From the cell containing the given text, extract its center point as [X, Y] coordinate. 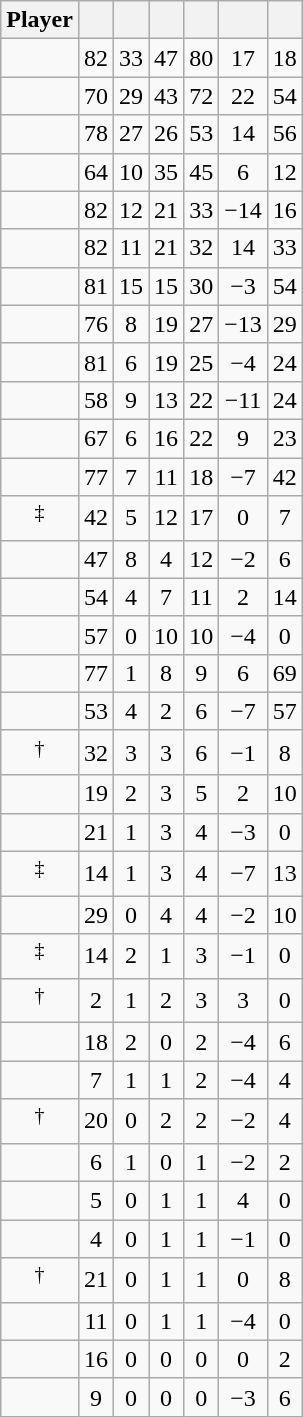
70 [96, 96]
80 [202, 58]
25 [202, 362]
−14 [244, 210]
23 [284, 438]
69 [284, 673]
35 [166, 172]
26 [166, 134]
30 [202, 286]
64 [96, 172]
43 [166, 96]
58 [96, 400]
78 [96, 134]
76 [96, 324]
72 [202, 96]
Player [40, 20]
45 [202, 172]
56 [284, 134]
−11 [244, 400]
67 [96, 438]
−13 [244, 324]
20 [96, 1122]
